Find where the given text appears and provide that cell's center as [X, Y] coordinate. 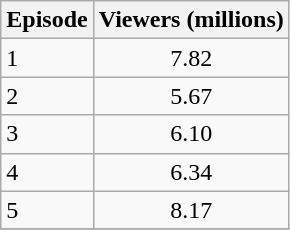
7.82 [191, 58]
2 [47, 96]
3 [47, 134]
4 [47, 172]
5 [47, 210]
Episode [47, 20]
8.17 [191, 210]
6.34 [191, 172]
Viewers (millions) [191, 20]
1 [47, 58]
6.10 [191, 134]
5.67 [191, 96]
